Pinpoint the cell where the given text exists, returning its (x, y) midpoint coordinate. 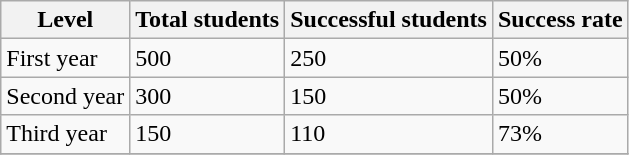
73% (560, 134)
Third year (66, 134)
Level (66, 20)
110 (389, 134)
300 (208, 96)
Total students (208, 20)
Successful students (389, 20)
250 (389, 58)
500 (208, 58)
First year (66, 58)
Success rate (560, 20)
Second year (66, 96)
